Return the (X, Y) coordinate for the center point of the cell that contains the specified text.  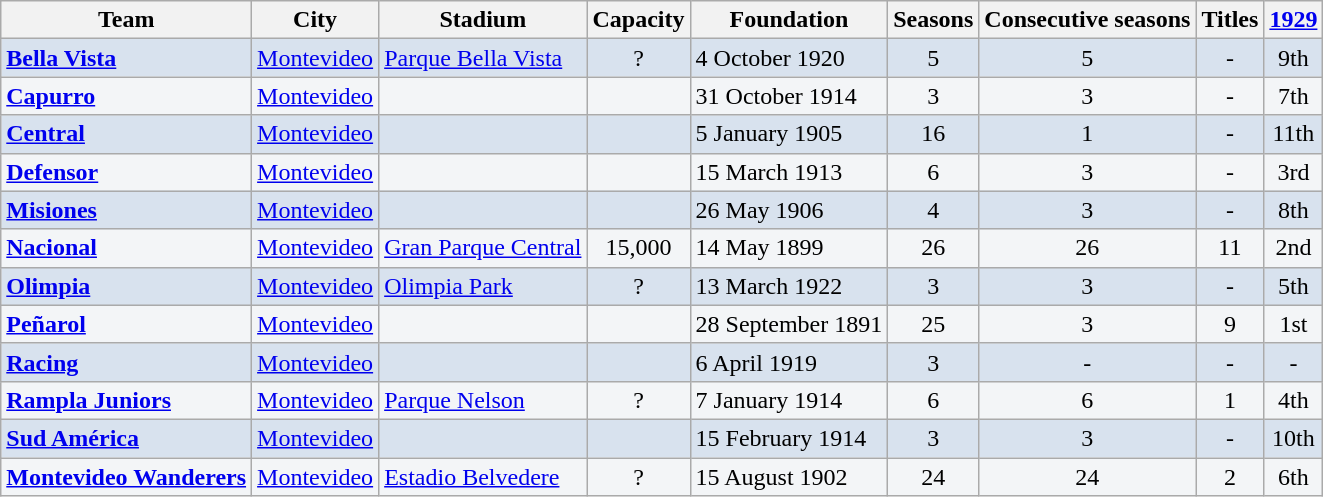
2 (1230, 477)
Defensor (126, 172)
Bella Vista (126, 58)
13 March 1922 (789, 286)
City (316, 20)
Sud América (126, 438)
25 (934, 324)
1929 (1294, 20)
Misiones (126, 210)
Montevideo Wanderers (126, 477)
Parque Bella Vista (483, 58)
7th (1294, 96)
Olimpia (126, 286)
16 (934, 134)
15 August 1902 (789, 477)
7 January 1914 (789, 400)
1st (1294, 324)
6th (1294, 477)
Central (126, 134)
4th (1294, 400)
6 April 1919 (789, 362)
3rd (1294, 172)
5th (1294, 286)
Estadio Belvedere (483, 477)
Nacional (126, 248)
9th (1294, 58)
Rampla Juniors (126, 400)
14 May 1899 (789, 248)
15 March 1913 (789, 172)
28 September 1891 (789, 324)
8th (1294, 210)
2nd (1294, 248)
31 October 1914 (789, 96)
9 (1230, 324)
Team (126, 20)
Gran Parque Central (483, 248)
15 February 1914 (789, 438)
15,000 (638, 248)
Foundation (789, 20)
Titles (1230, 20)
Parque Nelson (483, 400)
Peñarol (126, 324)
10th (1294, 438)
Olimpia Park (483, 286)
Racing (126, 362)
Stadium (483, 20)
11th (1294, 134)
11 (1230, 248)
Capurro (126, 96)
Capacity (638, 20)
Consecutive seasons (1088, 20)
5 January 1905 (789, 134)
Seasons (934, 20)
4 October 1920 (789, 58)
4 (934, 210)
26 May 1906 (789, 210)
